Provide the [X, Y] coordinate of the cell's center where the given text is located.  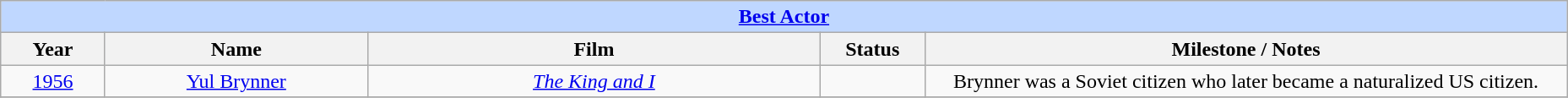
Brynner was a Soviet citizen who later became a naturalized US citizen. [1246, 81]
Status [872, 49]
1956 [53, 81]
Best Actor [784, 17]
Name [236, 49]
The King and I [594, 81]
Yul Brynner [236, 81]
Year [53, 49]
Milestone / Notes [1246, 49]
Film [594, 49]
